Capture the cell that displays the provided text and extract its [X, Y] central coordinate. 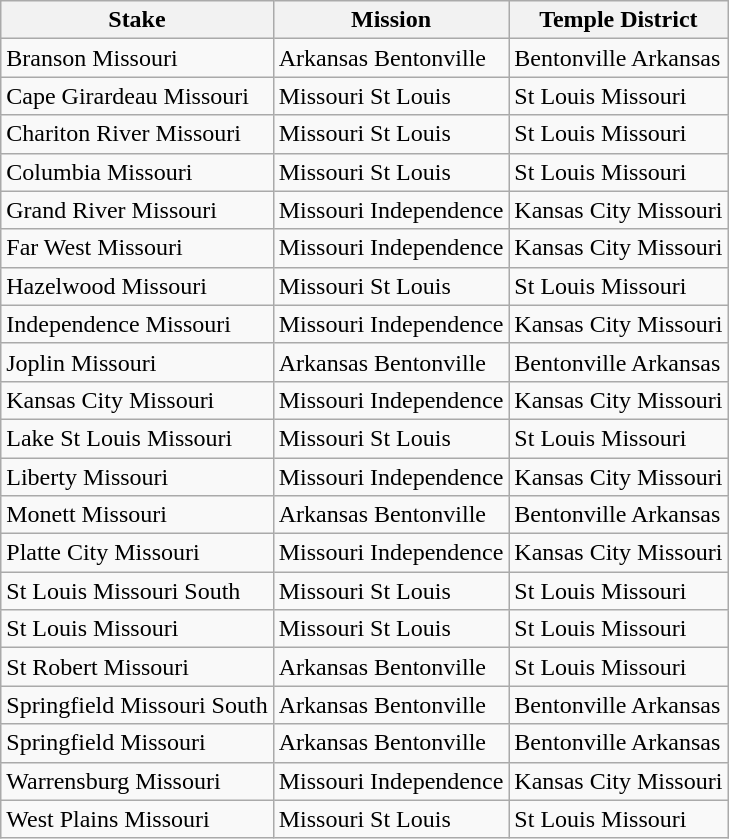
St Robert Missouri [137, 667]
Independence Missouri [137, 324]
Temple District [618, 20]
Mission [391, 20]
Columbia Missouri [137, 172]
Stake [137, 20]
Hazelwood Missouri [137, 286]
Springfield Missouri [137, 743]
Branson Missouri [137, 58]
Lake St Louis Missouri [137, 438]
Cape Girardeau Missouri [137, 96]
Liberty Missouri [137, 477]
Platte City Missouri [137, 553]
Chariton River Missouri [137, 134]
Far West Missouri [137, 248]
Springfield Missouri South [137, 705]
Grand River Missouri [137, 210]
Warrensburg Missouri [137, 781]
West Plains Missouri [137, 819]
Monett Missouri [137, 515]
St Louis Missouri South [137, 591]
Joplin Missouri [137, 362]
